Return [x, y] of the center of cell containing provided text 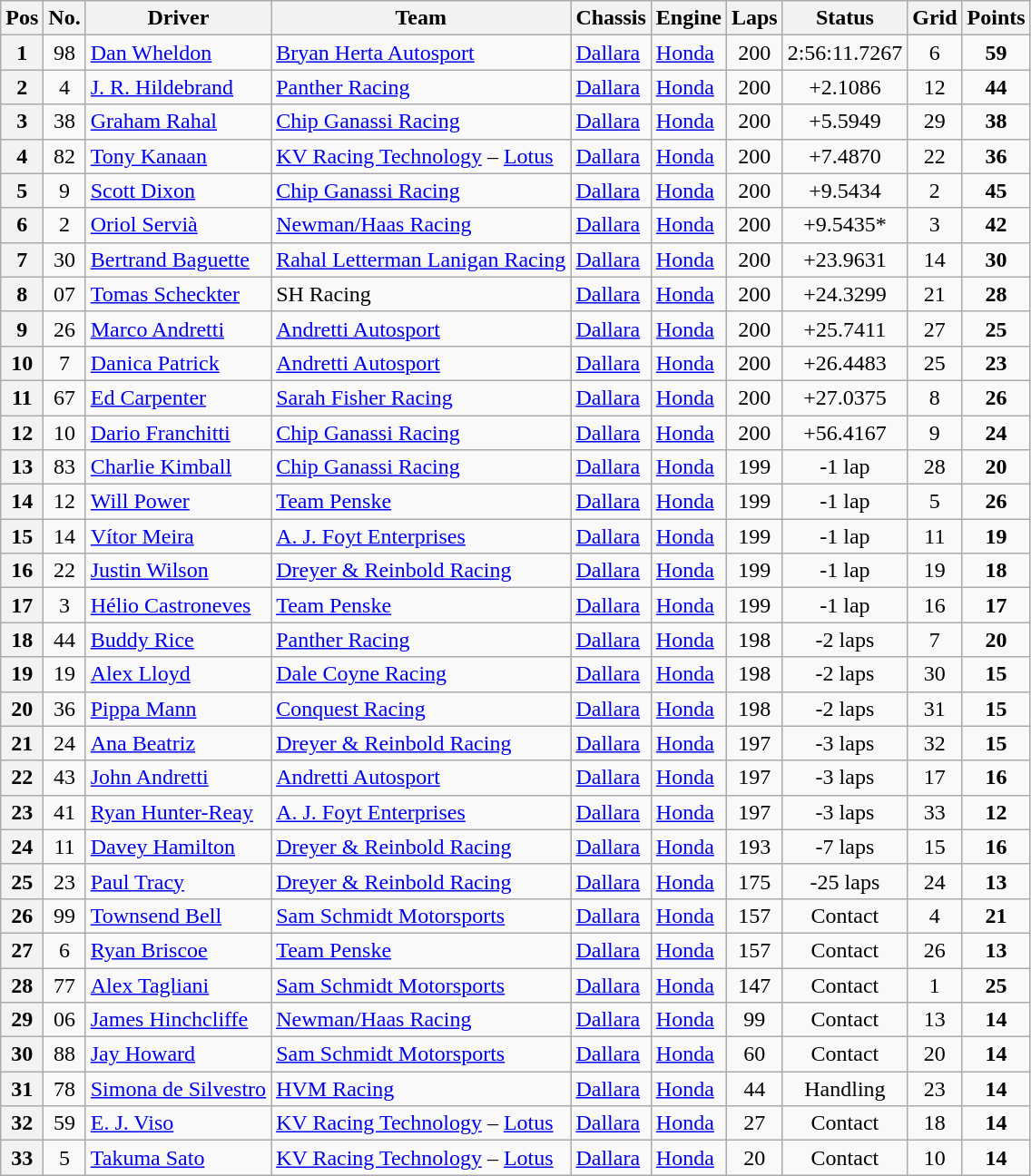
SH Racing [421, 294]
Conquest Racing [421, 709]
83 [64, 467]
Pippa Mann [178, 709]
Hélio Castroneves [178, 605]
Sarah Fisher Racing [421, 397]
42 [997, 225]
Will Power [178, 502]
07 [64, 294]
+7.4870 [845, 156]
+27.0375 [845, 397]
Simona de Silvestro [178, 1089]
Chassis [611, 18]
60 [754, 1054]
Danica Patrick [178, 363]
77 [64, 985]
Marco Andretti [178, 328]
Status [845, 18]
45 [997, 191]
Bryan Herta Autosport [421, 53]
Dan Wheldon [178, 53]
Tony Kanaan [178, 156]
Paul Tracy [178, 881]
Handling [845, 1089]
+9.5434 [845, 191]
Townsend Bell [178, 916]
193 [754, 847]
82 [64, 156]
41 [64, 812]
Driver [178, 18]
+56.4167 [845, 433]
HVM Racing [421, 1089]
James Hinchcliffe [178, 1020]
Oriol Servià [178, 225]
Pos [22, 18]
Dale Coyne Racing [421, 674]
06 [64, 1020]
+2.1086 [845, 87]
J. R. Hildebrand [178, 87]
Bertrand Baguette [178, 260]
98 [64, 53]
+24.3299 [845, 294]
No. [64, 18]
-25 laps [845, 881]
E. J. Viso [178, 1123]
John Andretti [178, 778]
+26.4483 [845, 363]
+9.5435* [845, 225]
Takuma Sato [178, 1158]
Jay Howard [178, 1054]
67 [64, 397]
Rahal Letterman Lanigan Racing [421, 260]
43 [64, 778]
+5.5949 [845, 122]
88 [64, 1054]
Alex Lloyd [178, 674]
Buddy Rice [178, 640]
2:56:11.7267 [845, 53]
Scott Dixon [178, 191]
Graham Rahal [178, 122]
Points [997, 18]
147 [754, 985]
Dario Franchitti [178, 433]
-7 laps [845, 847]
Ed Carpenter [178, 397]
Davey Hamilton [178, 847]
Vítor Meira [178, 536]
Ana Beatriz [178, 743]
+25.7411 [845, 328]
Justin Wilson [178, 571]
Charlie Kimball [178, 467]
Ryan Hunter-Reay [178, 812]
Team [421, 18]
Tomas Scheckter [178, 294]
78 [64, 1089]
Alex Tagliani [178, 985]
Laps [754, 18]
Ryan Briscoe [178, 950]
+23.9631 [845, 260]
Engine [688, 18]
175 [754, 881]
Grid [935, 18]
